For the text-containing cell, return its midpoint in (x, y) coordinate format. 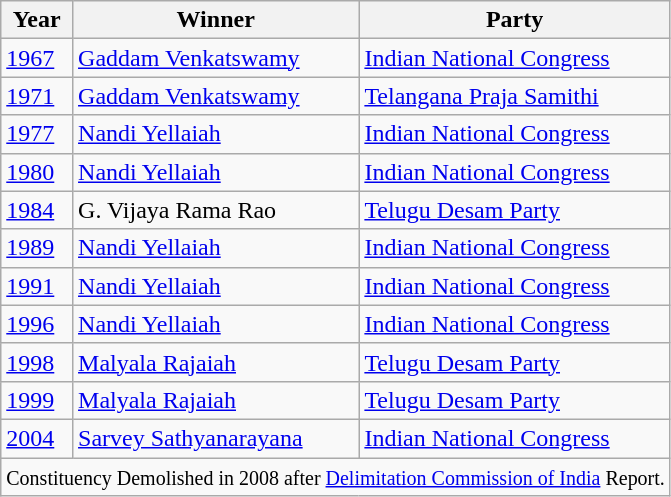
Telangana Praja Samithi (515, 96)
Winner (216, 20)
2004 (37, 438)
1984 (37, 210)
Party (515, 20)
1999 (37, 400)
1996 (37, 324)
Sarvey Sathyanarayana (216, 438)
1998 (37, 362)
1977 (37, 134)
1967 (37, 58)
1971 (37, 96)
1980 (37, 172)
Year (37, 20)
1991 (37, 286)
G. Vijaya Rama Rao (216, 210)
1989 (37, 248)
Constituency Demolished in 2008 after Delimitation Commission of India Report. (336, 477)
